Scan for the cell matching the given text and deliver its (X, Y) coordinate at center. 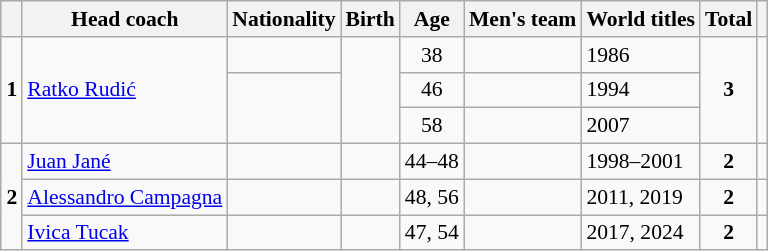
Nationality (284, 19)
2011, 2019 (640, 197)
Total (728, 19)
Age (432, 19)
48, 56 (432, 197)
Ratko Rudić (124, 90)
58 (432, 126)
World titles (640, 19)
2017, 2024 (640, 233)
46 (432, 90)
1 (12, 90)
2007 (640, 126)
Juan Jané (124, 162)
Birth (370, 19)
1994 (640, 90)
Men's team (522, 19)
47, 54 (432, 233)
Head coach (124, 19)
3 (728, 90)
38 (432, 55)
44–48 (432, 162)
1998–2001 (640, 162)
Ivica Tucak (124, 233)
Alessandro Campagna (124, 197)
1986 (640, 55)
